Identify which cell holds the provided text, then report its [x, y] central coordinate. 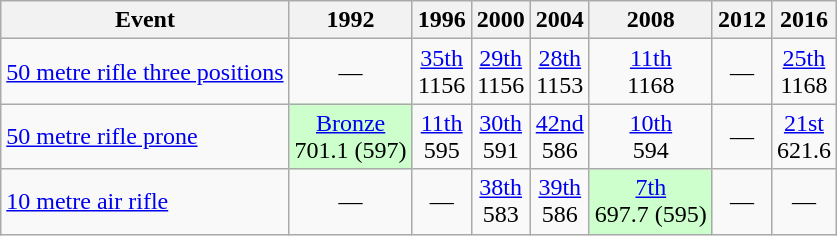
Bronze701.1 (597) [350, 136]
29th1156 [500, 72]
39th586 [560, 202]
2000 [500, 20]
25th1168 [804, 72]
30th591 [500, 136]
42nd586 [560, 136]
1996 [442, 20]
2008 [650, 20]
38th583 [500, 202]
2004 [560, 20]
10th594 [650, 136]
11th595 [442, 136]
7th697.7 (595) [650, 202]
50 metre rifle three positions [145, 72]
35th1156 [442, 72]
Event [145, 20]
10 metre air rifle [145, 202]
2016 [804, 20]
11th1168 [650, 72]
21st621.6 [804, 136]
1992 [350, 20]
2012 [742, 20]
50 metre rifle prone [145, 136]
28th1153 [560, 72]
